Identify which cell holds the provided text, then report its [X, Y] central coordinate. 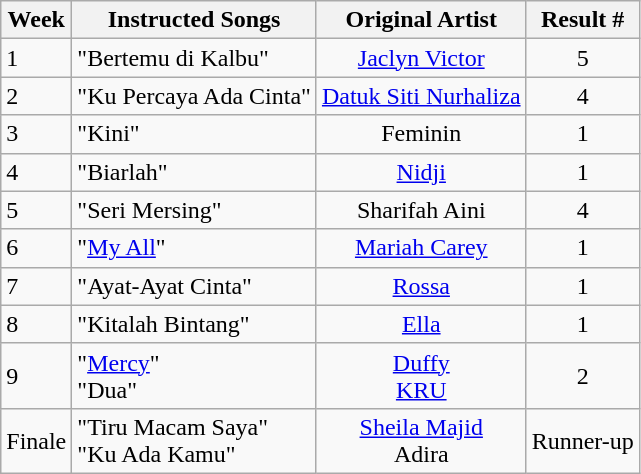
Feminin [421, 134]
Ella [421, 324]
"Tiru Macam Saya" "Ku Ada Kamu" [194, 440]
"Ayat-Ayat Cinta" [194, 286]
"Kini" [194, 134]
"Biarlah" [194, 172]
6 [36, 248]
"My All" [194, 248]
Sharifah Aini [421, 210]
Jaclyn Victor [421, 58]
Sheila Majid Adira [421, 440]
Result # [582, 20]
9 [36, 376]
Datuk Siti Nurhaliza [421, 96]
Original Artist [421, 20]
Duffy KRU [421, 376]
"Kitalah Bintang" [194, 324]
"Seri Mersing" [194, 210]
"Ku Percaya Ada Cinta" [194, 96]
"Bertemu di Kalbu" [194, 58]
Runner-up [582, 440]
7 [36, 286]
Mariah Carey [421, 248]
Finale [36, 440]
8 [36, 324]
Instructed Songs [194, 20]
"Mercy" "Dua" [194, 376]
3 [36, 134]
Week [36, 20]
Nidji [421, 172]
Rossa [421, 286]
